Identify which cell holds the provided text, then report its (X, Y) central coordinate. 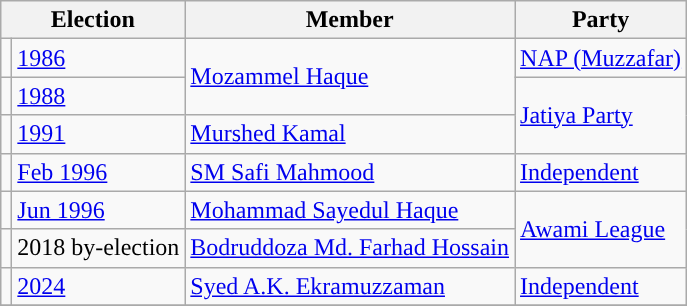
2018 by-election (98, 248)
1991 (98, 134)
SM Safi Mahmood (350, 172)
NAP (Muzzafar) (601, 58)
Murshed Kamal (350, 134)
Jatiya Party (601, 115)
1986 (98, 58)
Mohammad Sayedul Haque (350, 210)
Member (350, 20)
2024 (98, 286)
Election (93, 20)
1988 (98, 96)
Syed A.K. Ekramuzzaman (350, 286)
Jun 1996 (98, 210)
Feb 1996 (98, 172)
Mozammel Haque (350, 77)
Bodruddoza Md. Farhad Hossain (350, 248)
Party (601, 20)
Awami League (601, 229)
